Find where the given text appears and provide that cell's center as [x, y] coordinate. 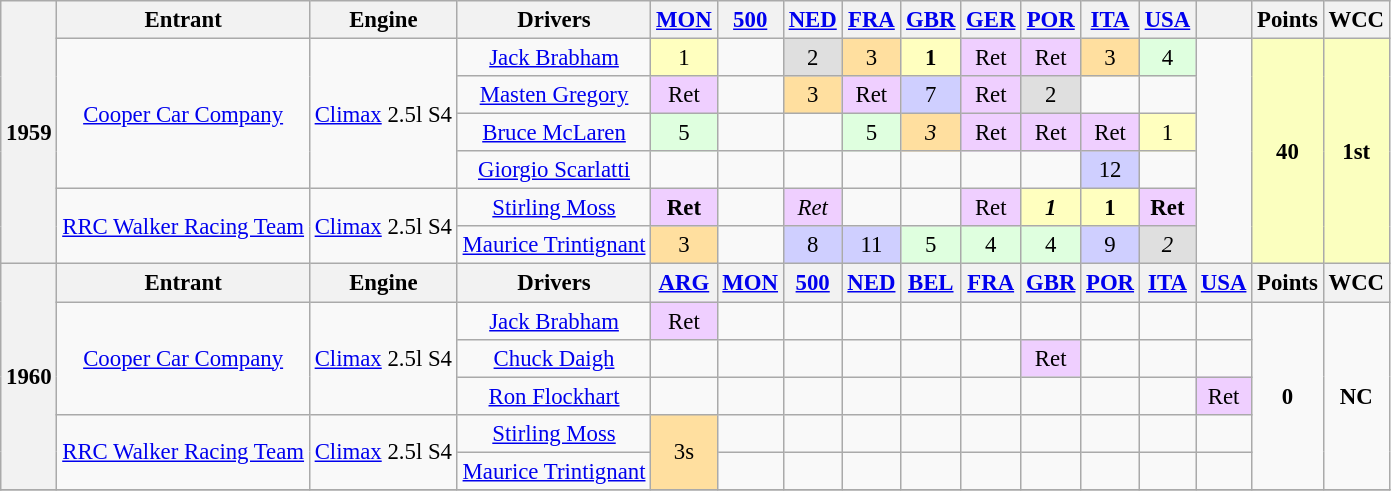
1960 [29, 377]
NC [1356, 396]
9 [1110, 245]
Bruce McLaren [554, 133]
0 [1288, 396]
1st [1356, 152]
Giorgio Scarlatti [554, 170]
8 [812, 245]
BEL [931, 283]
3s [684, 452]
1959 [29, 132]
40 [1288, 152]
Ron Flockhart [554, 396]
12 [1110, 170]
Masten Gregory [554, 95]
7 [931, 95]
Chuck Daigh [554, 358]
ARG [684, 283]
11 [872, 245]
GER [991, 20]
